From the cell containing the given text, extract its center point as (x, y) coordinate. 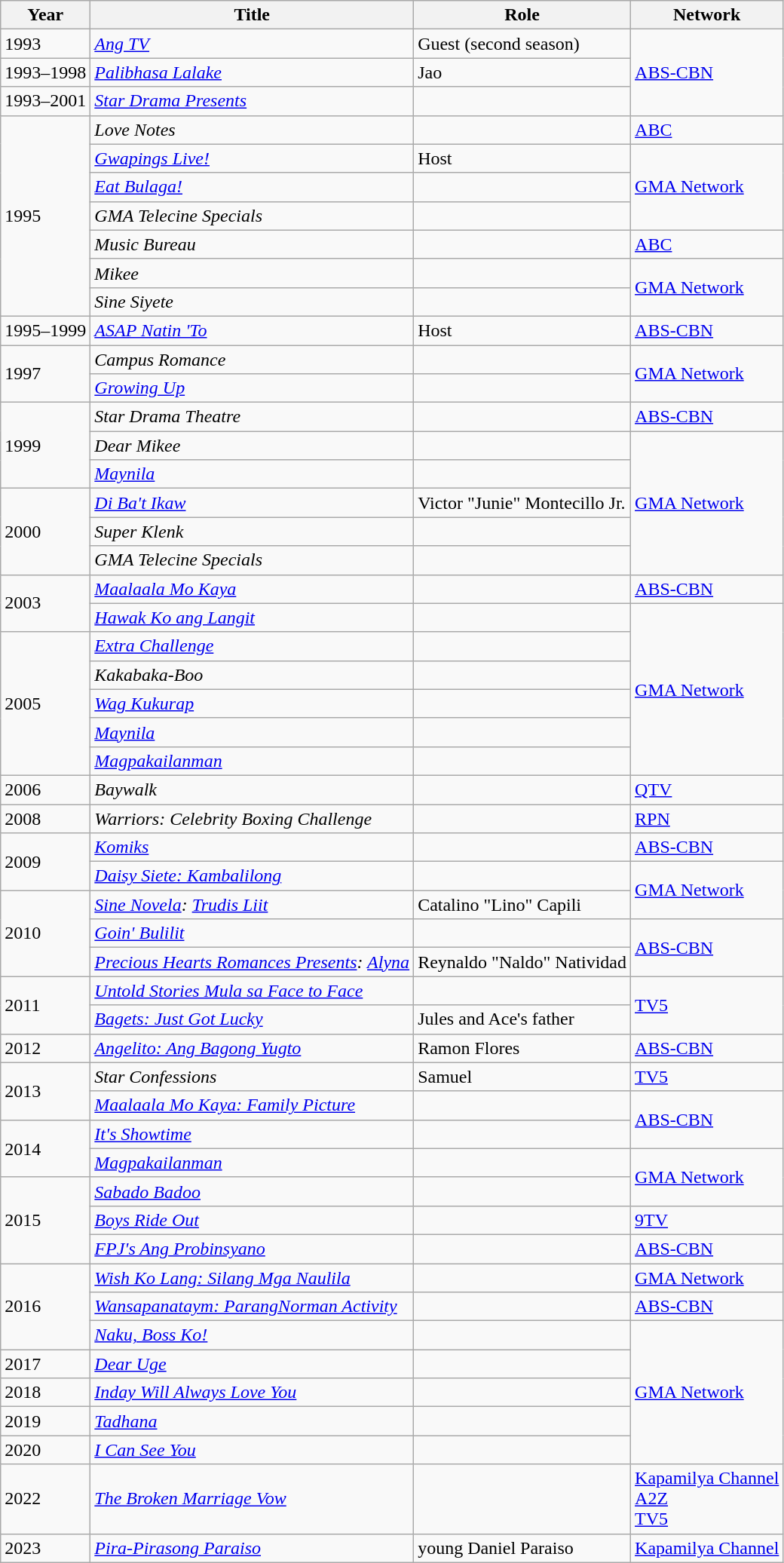
1999 (45, 446)
1995 (45, 216)
Sine Novela: Trudis Liit (252, 905)
Maalaala Mo Kaya (252, 589)
Title (252, 15)
QTV (707, 789)
2018 (45, 1393)
Dear Uge (252, 1364)
Samuel (522, 1077)
Campus Romance (252, 360)
Daisy Siete: Kambalilong (252, 876)
Kakabaka-Boo (252, 675)
Di Ba't Ikaw (252, 503)
1995–1999 (45, 330)
Kapamilya ChannelA2ZTV5 (707, 1499)
Music Bureau (252, 244)
Extra Challenge (252, 646)
2019 (45, 1421)
Inday Will Always Love You (252, 1393)
Boys Ride Out (252, 1220)
Wish Ko Lang: Silang Mga Naulila (252, 1278)
Guest (second season) (522, 44)
Warriors: Celebrity Boxing Challenge (252, 818)
2016 (45, 1307)
Hawak Ko ang Langit (252, 618)
Komiks (252, 847)
Naku, Boss Ko! (252, 1335)
1993 (45, 44)
I Can See You (252, 1450)
2011 (45, 1005)
Untold Stories Mula sa Face to Face (252, 991)
2015 (45, 1220)
Baywalk (252, 789)
2020 (45, 1450)
Love Notes (252, 130)
Ramon Flores (522, 1048)
Bagets: Just Got Lucky (252, 1019)
1997 (45, 374)
Star Drama Presents (252, 101)
Eat Bulaga! (252, 187)
Precious Hearts Romances Presents: Alyna (252, 962)
Palibhasa Lalake (252, 72)
Jules and Ace's father (522, 1019)
RPN (707, 818)
2006 (45, 789)
Star Confessions (252, 1077)
2017 (45, 1364)
1993–2001 (45, 101)
Reynaldo "Naldo" Natividad (522, 962)
Super Klenk (252, 532)
Gwapings Live! (252, 158)
Maalaala Mo Kaya: Family Picture (252, 1105)
It's Showtime (252, 1134)
9TV (707, 1220)
The Broken Marriage Vow (252, 1499)
Ang TV (252, 44)
young Daniel Paraiso (522, 1548)
Catalino "Lino" Capili (522, 905)
2013 (45, 1091)
2010 (45, 933)
Network (707, 15)
Sine Siyete (252, 302)
Sabado Badoo (252, 1191)
Victor "Junie" Montecillo Jr. (522, 503)
Star Drama Theatre (252, 417)
Role (522, 15)
1993–1998 (45, 72)
Dear Mikee (252, 446)
ASAP Natin 'To (252, 330)
Year (45, 15)
Jao (522, 72)
FPJ's Ang Probinsyano (252, 1249)
2009 (45, 862)
Growing Up (252, 388)
2008 (45, 818)
Wag Kukurap (252, 703)
Tadhana (252, 1421)
Angelito: Ang Bagong Yugto (252, 1048)
Goin' Bulilit (252, 933)
Wansapanataym: ParangNorman Activity (252, 1307)
2022 (45, 1499)
Pira-Pirasong Paraiso (252, 1548)
2012 (45, 1048)
Kapamilya Channel (707, 1548)
Mikee (252, 273)
2023 (45, 1548)
2014 (45, 1148)
2005 (45, 703)
2003 (45, 603)
2000 (45, 532)
